Provide the [x, y] coordinate of the cell's center where the given text is located.  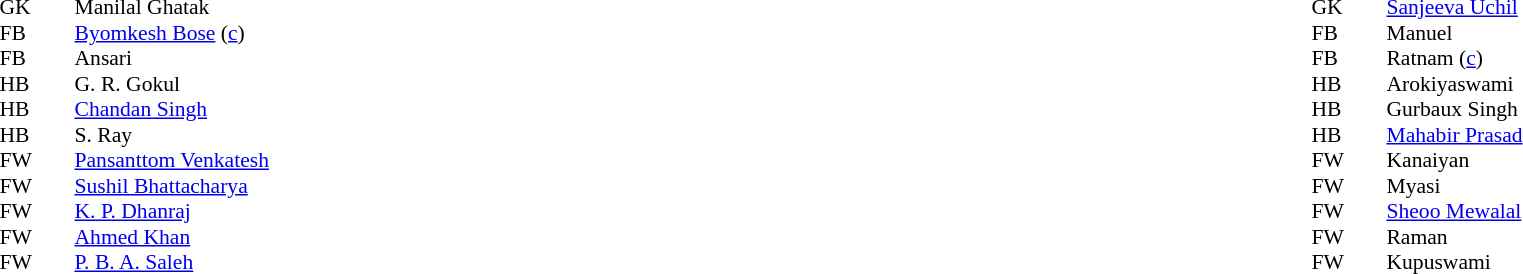
Mahabir Prasad [1454, 135]
G. R. Gokul [171, 84]
Raman [1454, 237]
Gurbaux Singh [1454, 109]
Pansanttom Venkatesh [171, 161]
Kanaiyan [1454, 161]
Chandan Singh [171, 109]
Byomkesh Bose (c) [171, 33]
Sheoo Mewalal [1454, 211]
Arokiyaswami [1454, 84]
Manuel [1454, 33]
Sushil Bhattacharya [171, 186]
Ansari [171, 59]
Myasi [1454, 186]
Ratnam (c) [1454, 59]
S. Ray [171, 135]
K. P. Dhanraj [171, 211]
Ahmed Khan [171, 237]
